From the cell containing the given text, extract its center point as (X, Y) coordinate. 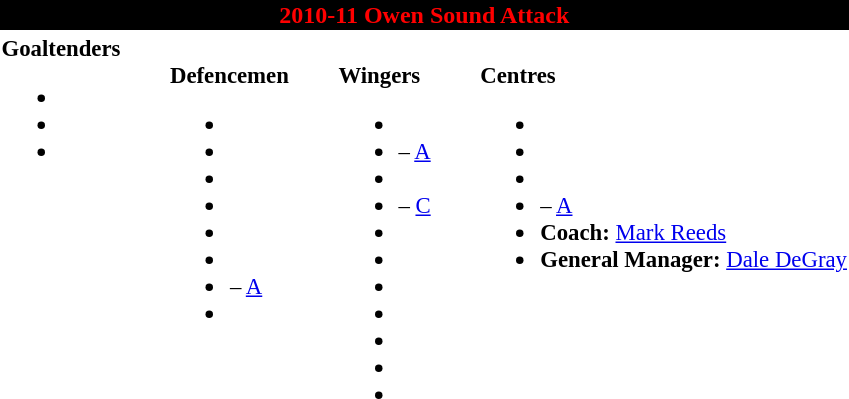
2010-11 Owen Sound Attack (424, 15)
